Capture the cell that displays the provided text and extract its [X, Y] central coordinate. 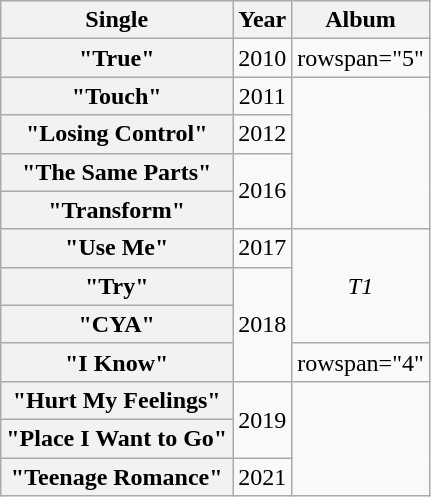
"The Same Parts" [117, 172]
rowspan="4" [361, 362]
"Place I Want to Go" [117, 438]
2021 [262, 477]
Year [262, 20]
T1 [361, 286]
Album [361, 20]
2011 [262, 96]
"True" [117, 58]
"Use Me" [117, 248]
2012 [262, 134]
2019 [262, 419]
2017 [262, 248]
"Touch" [117, 96]
Single [117, 20]
2016 [262, 191]
"Hurt My Feelings" [117, 400]
2018 [262, 324]
2010 [262, 58]
"Teenage Romance" [117, 477]
"Losing Control" [117, 134]
"CYA" [117, 324]
"Transform" [117, 210]
"I Know" [117, 362]
"Try" [117, 286]
rowspan="5" [361, 58]
